Locate the cell with the specified text and output its [x, y] center coordinate. 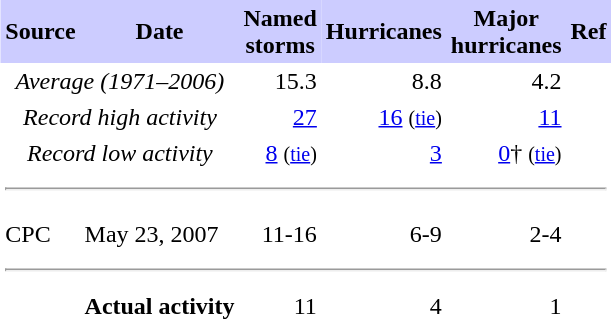
Source [40, 32]
11-16 [280, 234]
Namedstorms [280, 32]
Majorhurricanes [506, 32]
CPC [40, 234]
0† (tie) [506, 153]
May 23, 2007 [160, 234]
4.2 [506, 81]
2-4 [506, 234]
Average (1971–2006) [120, 81]
Record low activity [120, 153]
15.3 [280, 81]
6-9 [384, 234]
16 (tie) [384, 117]
8.8 [384, 81]
11 [506, 117]
Date [160, 32]
3 [384, 153]
Ref [588, 32]
Hurricanes [384, 32]
8 (tie) [280, 153]
27 [280, 117]
Record high activity [120, 117]
